Capture the cell that displays the provided text and extract its [x, y] central coordinate. 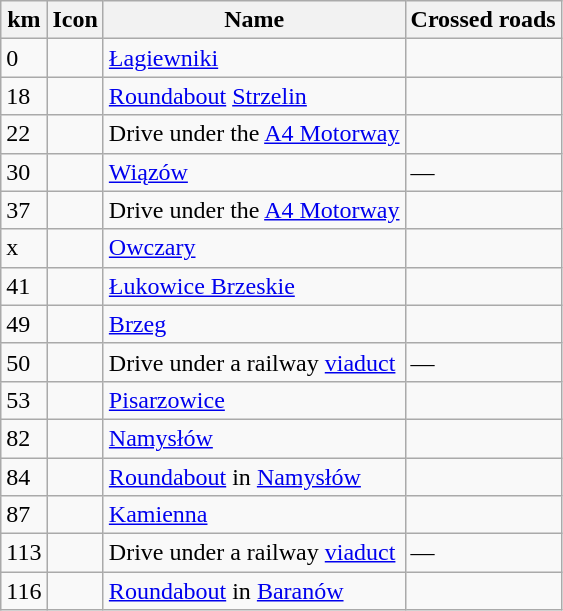
Kamienna [254, 515]
41 [24, 286]
0 [24, 58]
22 [24, 134]
50 [24, 362]
82 [24, 438]
87 [24, 515]
113 [24, 553]
84 [24, 477]
Brzeg [254, 324]
Crossed roads [483, 20]
116 [24, 591]
Owczary [254, 248]
30 [24, 172]
km [24, 20]
Pisarzowice [254, 400]
18 [24, 96]
Roundabout in Namysłów [254, 477]
Łagiewniki [254, 58]
Icon [75, 20]
Roundabout in Baranów [254, 591]
49 [24, 324]
53 [24, 400]
Łukowice Brzeskie [254, 286]
Roundabout Strzelin [254, 96]
Name [254, 20]
37 [24, 210]
Wiązów [254, 172]
Namysłów [254, 438]
x [24, 248]
